Return the [x, y] coordinate for the center point of the cell that contains the specified text.  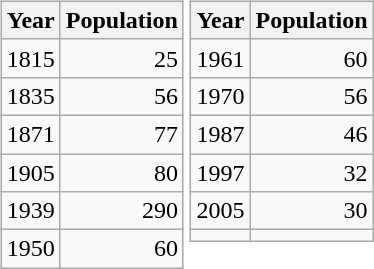
1997 [220, 173]
32 [312, 173]
1939 [30, 211]
1961 [220, 58]
290 [122, 211]
1835 [30, 96]
1987 [220, 134]
1815 [30, 58]
2005 [220, 211]
46 [312, 134]
1950 [30, 249]
1871 [30, 134]
77 [122, 134]
30 [312, 211]
1905 [30, 173]
80 [122, 173]
1970 [220, 96]
25 [122, 58]
